Detect which cell encompasses the target text, then output its [x, y] center coordinate. 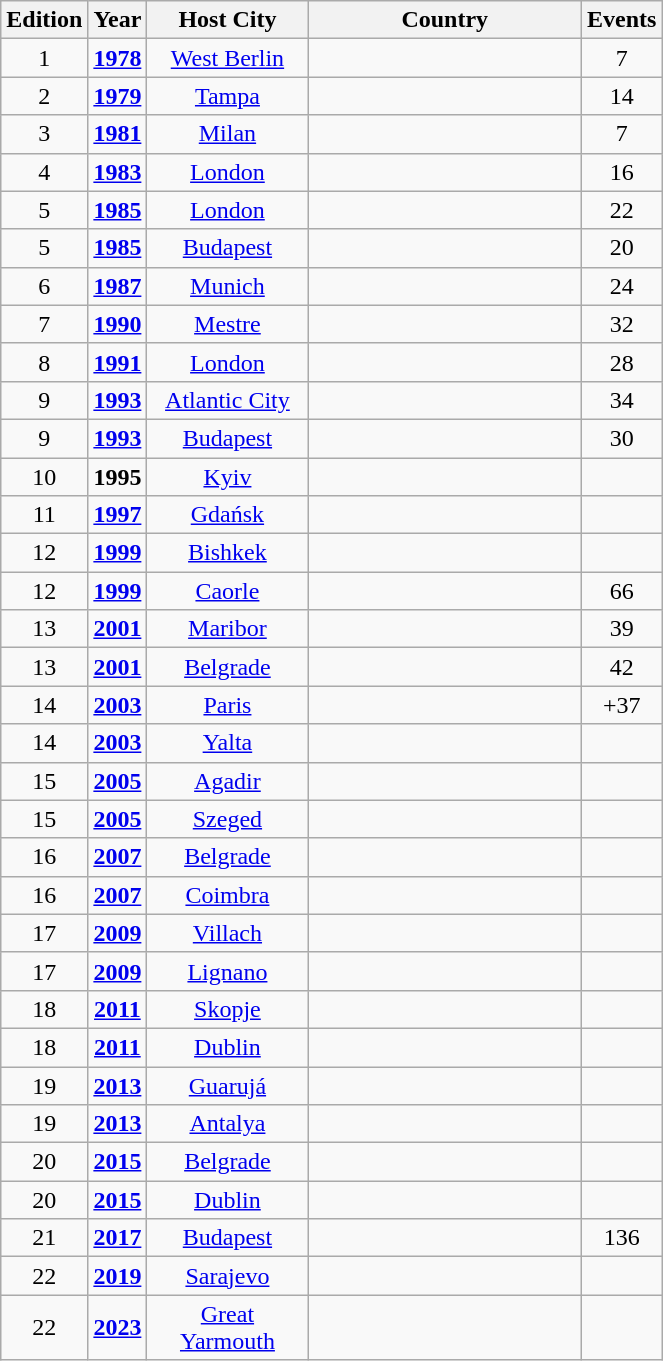
4 [44, 172]
Caorle [228, 591]
Coimbra [228, 895]
2017 [118, 1238]
Year [118, 20]
1981 [118, 134]
21 [44, 1238]
Agadir [228, 781]
Szeged [228, 819]
3 [44, 134]
2023 [118, 1328]
66 [622, 591]
1 [44, 58]
Yalta [228, 743]
Guarujá [228, 1085]
1990 [118, 324]
West Berlin [228, 58]
28 [622, 362]
Events [622, 20]
39 [622, 629]
10 [44, 477]
Bishkek [228, 553]
Skopje [228, 1009]
136 [622, 1238]
Villach [228, 933]
Tampa [228, 96]
1987 [118, 286]
42 [622, 667]
Sarajevo [228, 1276]
24 [622, 286]
6 [44, 286]
Great Yarmouth [228, 1328]
Milan [228, 134]
Antalya [228, 1124]
Host City [228, 20]
Munich [228, 286]
Gdańsk [228, 515]
+37 [622, 705]
1991 [118, 362]
2 [44, 96]
Paris [228, 705]
1978 [118, 58]
Mestre [228, 324]
11 [44, 515]
1997 [118, 515]
Country [445, 20]
32 [622, 324]
Maribor [228, 629]
Kyiv [228, 477]
8 [44, 362]
2019 [118, 1276]
34 [622, 400]
1979 [118, 96]
Atlantic City [228, 400]
Lignano [228, 971]
1983 [118, 172]
30 [622, 438]
Edition [44, 20]
1995 [118, 477]
